For the text-containing cell, return its midpoint in [x, y] coordinate format. 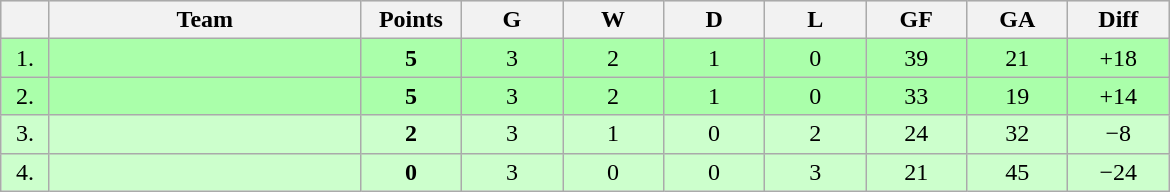
Diff [1118, 20]
39 [916, 58]
G [512, 20]
32 [1018, 134]
+18 [1118, 58]
Points [410, 20]
19 [1018, 96]
1. [26, 58]
Team [204, 20]
L [816, 20]
−24 [1118, 172]
45 [1018, 172]
33 [916, 96]
24 [916, 134]
D [714, 20]
2. [26, 96]
+14 [1118, 96]
3. [26, 134]
4. [26, 172]
W [612, 20]
GF [916, 20]
−8 [1118, 134]
GA [1018, 20]
